Determine the (X, Y) coordinate at the center of the cell enclosing the given text.  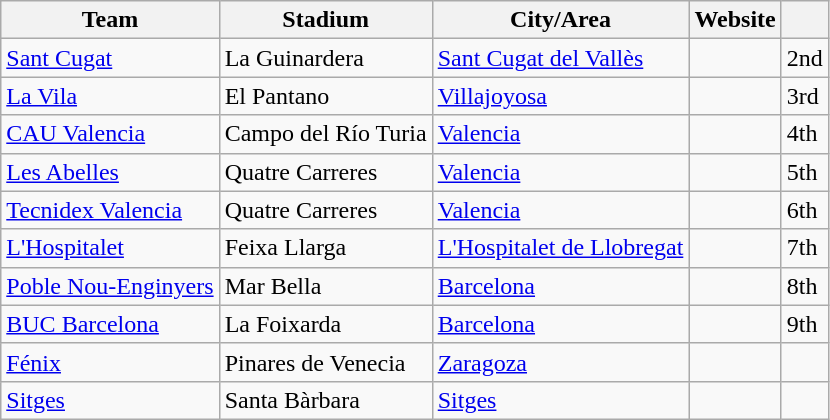
City/Area (560, 20)
4th (804, 134)
CAU Valencia (110, 134)
Les Abelles (110, 172)
Poble Nou-Enginyers (110, 286)
Campo del Río Turia (326, 134)
La Foixarda (326, 324)
Stadium (326, 20)
Fénix (110, 362)
Team (110, 20)
6th (804, 210)
Pinares de Venecia (326, 362)
Sant Cugat (110, 58)
La Vila (110, 96)
Santa Bàrbara (326, 400)
Villajoyosa (560, 96)
El Pantano (326, 96)
Zaragoza (560, 362)
7th (804, 248)
9th (804, 324)
Tecnidex Valencia (110, 210)
8th (804, 286)
2nd (804, 58)
Mar Bella (326, 286)
L'Hospitalet (110, 248)
3rd (804, 96)
5th (804, 172)
L'Hospitalet de Llobregat (560, 248)
Feixa Llarga (326, 248)
Sant Cugat del Vallès (560, 58)
Website (735, 20)
BUC Barcelona (110, 324)
La Guinardera (326, 58)
